Output the (X, Y) coordinate of the center of the cell containing the given text.  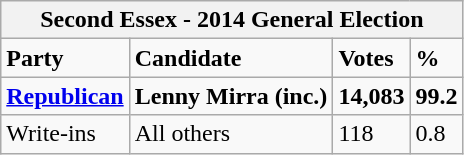
% (436, 58)
0.8 (436, 134)
Party (65, 58)
Republican (65, 96)
Lenny Mirra (inc.) (231, 96)
All others (231, 134)
118 (372, 134)
14,083 (372, 96)
Write-ins (65, 134)
99.2 (436, 96)
Candidate (231, 58)
Second Essex - 2014 General Election (232, 20)
Votes (372, 58)
